Capture the cell that displays the provided text and extract its [X, Y] central coordinate. 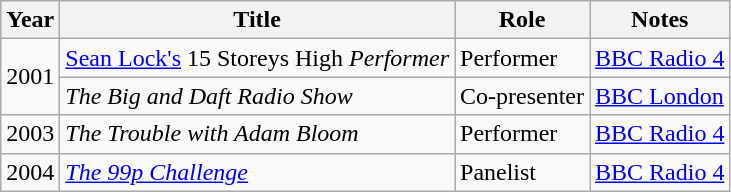
Role [522, 20]
Title [258, 20]
The 99p Challenge [258, 172]
BBC London [660, 96]
The Trouble with Adam Bloom [258, 134]
Year [30, 20]
Co-presenter [522, 96]
Notes [660, 20]
Sean Lock's 15 Storeys High Performer [258, 58]
The Big and Daft Radio Show [258, 96]
Panelist [522, 172]
2004 [30, 172]
2001 [30, 77]
2003 [30, 134]
